Determine the [x, y] coordinate at the center of the cell enclosing the given text.  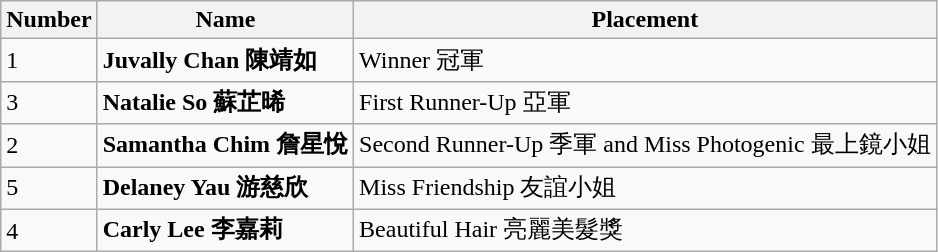
1 [49, 60]
Delaney Yau 游慈欣 [225, 188]
Juvally Chan 陳靖如 [225, 60]
Natalie So 蘇芷晞 [225, 102]
Samantha Chim 詹星悅 [225, 146]
Winner 冠軍 [646, 60]
Carly Lee 李嘉莉 [225, 230]
Beautiful Hair 亮麗美髮獎 [646, 230]
3 [49, 102]
2 [49, 146]
Name [225, 20]
Second Runner-Up 季軍 and Miss Photogenic 最上鏡小姐 [646, 146]
First Runner-Up 亞軍 [646, 102]
Placement [646, 20]
Miss Friendship 友誼小姐 [646, 188]
Number [49, 20]
5 [49, 188]
4 [49, 230]
